Return the [X, Y] coordinate for the center point of the cell that contains the specified text.  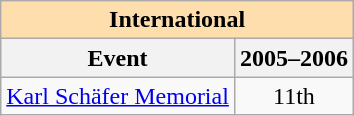
International [178, 20]
Karl Schäfer Memorial [118, 96]
11th [294, 96]
Event [118, 58]
2005–2006 [294, 58]
